Find where the given text appears and provide that cell's center as (X, Y) coordinate. 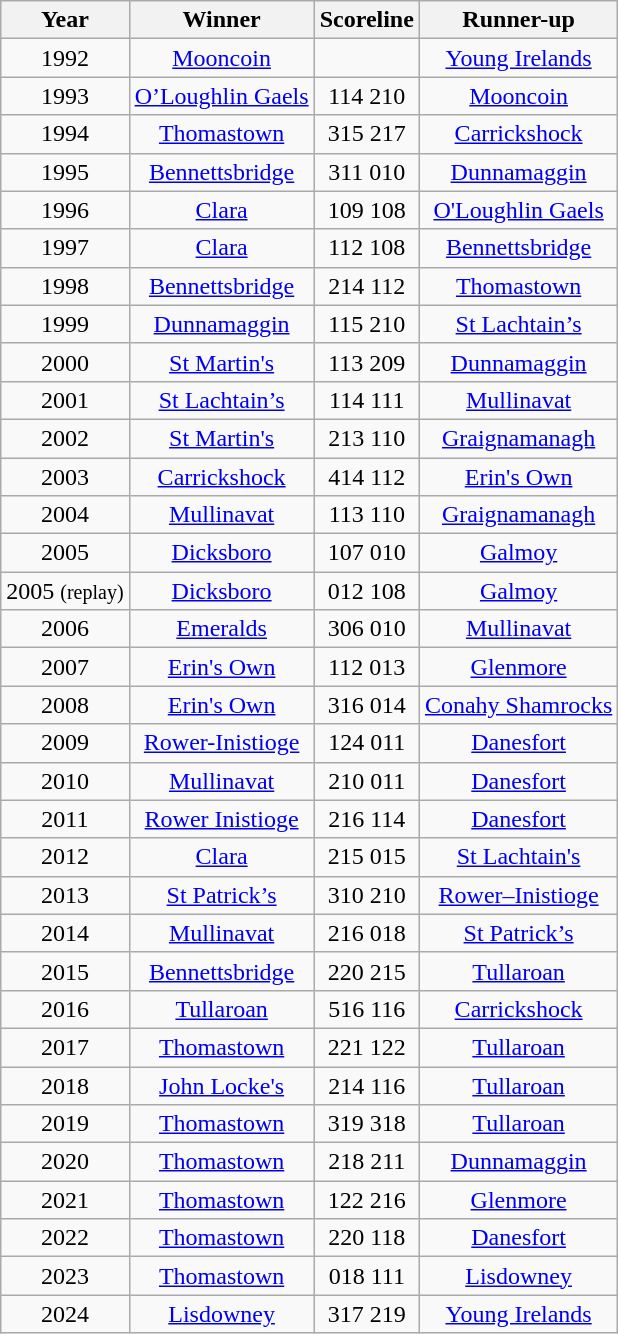
O'Loughlin Gaels (518, 210)
122 216 (366, 1200)
2017 (65, 1047)
2018 (65, 1085)
Scoreline (366, 20)
113 110 (366, 515)
114 111 (366, 400)
112 108 (366, 248)
2003 (65, 477)
316 014 (366, 705)
220 118 (366, 1238)
Winner (222, 20)
107 010 (366, 553)
414 112 (366, 477)
2016 (65, 1009)
2022 (65, 1238)
2019 (65, 1124)
315 217 (366, 134)
319 318 (366, 1124)
115 210 (366, 324)
Rower Inistioge (222, 819)
O’Loughlin Gaels (222, 96)
Rower–Inistioge (518, 895)
218 211 (366, 1162)
1993 (65, 96)
109 108 (366, 210)
2024 (65, 1314)
2007 (65, 667)
012 108 (366, 591)
317 219 (366, 1314)
Emeralds (222, 629)
306 010 (366, 629)
214 116 (366, 1085)
221 122 (366, 1047)
1992 (65, 58)
213 110 (366, 438)
2006 (65, 629)
Runner-up (518, 20)
114 210 (366, 96)
St Lachtain's (518, 857)
1996 (65, 210)
2005 (replay) (65, 591)
2000 (65, 362)
113 209 (366, 362)
310 210 (366, 895)
2010 (65, 781)
2011 (65, 819)
Year (65, 20)
214 112 (366, 286)
216 018 (366, 933)
018 111 (366, 1276)
112 013 (366, 667)
124 011 (366, 743)
1998 (65, 286)
2021 (65, 1200)
516 116 (366, 1009)
Conahy Shamrocks (518, 705)
2001 (65, 400)
215 015 (366, 857)
220 215 (366, 971)
2008 (65, 705)
1994 (65, 134)
2004 (65, 515)
Rower-Inistioge (222, 743)
2005 (65, 553)
1995 (65, 172)
2023 (65, 1276)
2013 (65, 895)
1999 (65, 324)
216 114 (366, 819)
2009 (65, 743)
2002 (65, 438)
311 010 (366, 172)
John Locke's (222, 1085)
210 011 (366, 781)
2020 (65, 1162)
1997 (65, 248)
2015 (65, 971)
2014 (65, 933)
2012 (65, 857)
